Identify which cell holds the provided text, then report its [x, y] central coordinate. 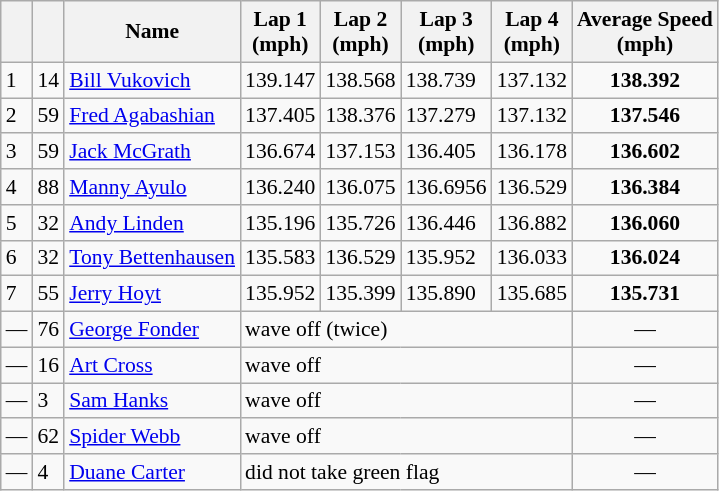
139.147 [280, 80]
135.685 [532, 294]
135.731 [645, 294]
136.674 [280, 152]
Name [152, 32]
88 [48, 187]
136.240 [280, 187]
Lap 1(mph) [280, 32]
138.739 [446, 80]
Lap 4(mph) [532, 32]
did not take green flag [406, 472]
137.279 [446, 116]
138.568 [360, 80]
5 [17, 223]
Art Cross [152, 365]
Sam Hanks [152, 401]
Average Speed(mph) [645, 32]
136.405 [446, 152]
7 [17, 294]
136.033 [532, 258]
2 [17, 116]
55 [48, 294]
14 [48, 80]
136.178 [532, 152]
136.075 [360, 187]
137.153 [360, 152]
136.060 [645, 223]
137.405 [280, 116]
135.583 [280, 258]
135.890 [446, 294]
136.882 [532, 223]
George Fonder [152, 330]
Andy Linden [152, 223]
16 [48, 365]
136.024 [645, 258]
135.196 [280, 223]
Jerry Hoyt [152, 294]
Tony Bettenhausen [152, 258]
136.384 [645, 187]
136.446 [446, 223]
Duane Carter [152, 472]
Lap 2(mph) [360, 32]
Bill Vukovich [152, 80]
Manny Ayulo [152, 187]
138.376 [360, 116]
135.399 [360, 294]
wave off (twice) [406, 330]
62 [48, 437]
135.726 [360, 223]
136.602 [645, 152]
76 [48, 330]
Spider Webb [152, 437]
138.392 [645, 80]
Lap 3(mph) [446, 32]
1 [17, 80]
Fred Agabashian [152, 116]
137.546 [645, 116]
6 [17, 258]
136.6956 [446, 187]
Jack McGrath [152, 152]
